Capture the cell that displays the provided text and extract its (x, y) central coordinate. 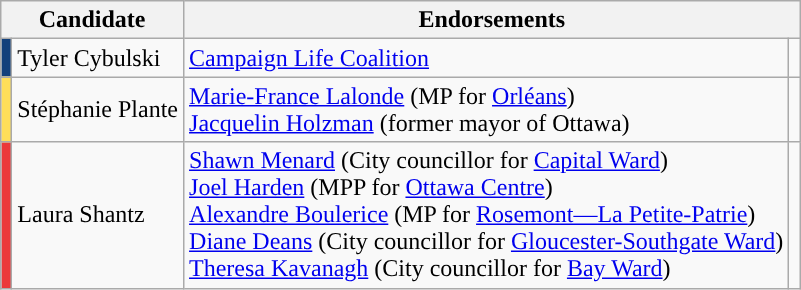
Campaign Life Coalition (486, 58)
Stéphanie Plante (98, 110)
Laura Shantz (98, 215)
Endorsements (492, 20)
Tyler Cybulski (98, 58)
Marie-France Lalonde (MP for Orléans)Jacquelin Holzman (former mayor of Ottawa) (486, 110)
Candidate (92, 20)
